Capture the cell that displays the provided text and extract its [x, y] central coordinate. 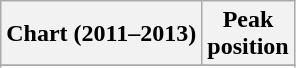
Peakposition [248, 34]
Chart (2011–2013) [102, 34]
